Return the [X, Y] coordinate for the center point of the cell that contains the specified text.  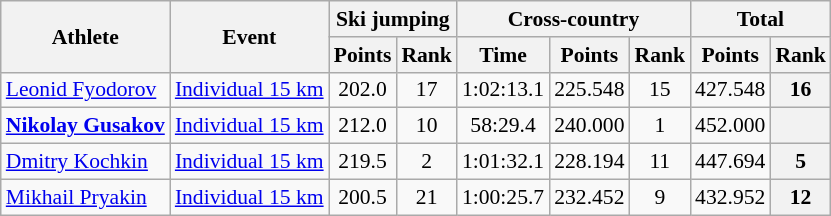
Leonid Fyodorov [86, 90]
Dmitry Kochkin [86, 162]
200.5 [363, 197]
Ski jumping [393, 19]
212.0 [363, 126]
427.548 [730, 90]
Nikolay Gusakov [86, 126]
16 [800, 90]
240.000 [589, 126]
21 [426, 197]
1:02:13.1 [503, 90]
11 [660, 162]
15 [660, 90]
219.5 [363, 162]
5 [800, 162]
Mikhail Pryakin [86, 197]
447.694 [730, 162]
Athlete [86, 36]
Time [503, 55]
9 [660, 197]
1:00:25.7 [503, 197]
10 [426, 126]
2 [426, 162]
232.452 [589, 197]
58:29.4 [503, 126]
Event [250, 36]
1:01:32.1 [503, 162]
12 [800, 197]
202.0 [363, 90]
Total [760, 19]
432.952 [730, 197]
452.000 [730, 126]
228.194 [589, 162]
225.548 [589, 90]
Cross-country [574, 19]
1 [660, 126]
17 [426, 90]
